Capture the cell that displays the provided text and extract its [X, Y] central coordinate. 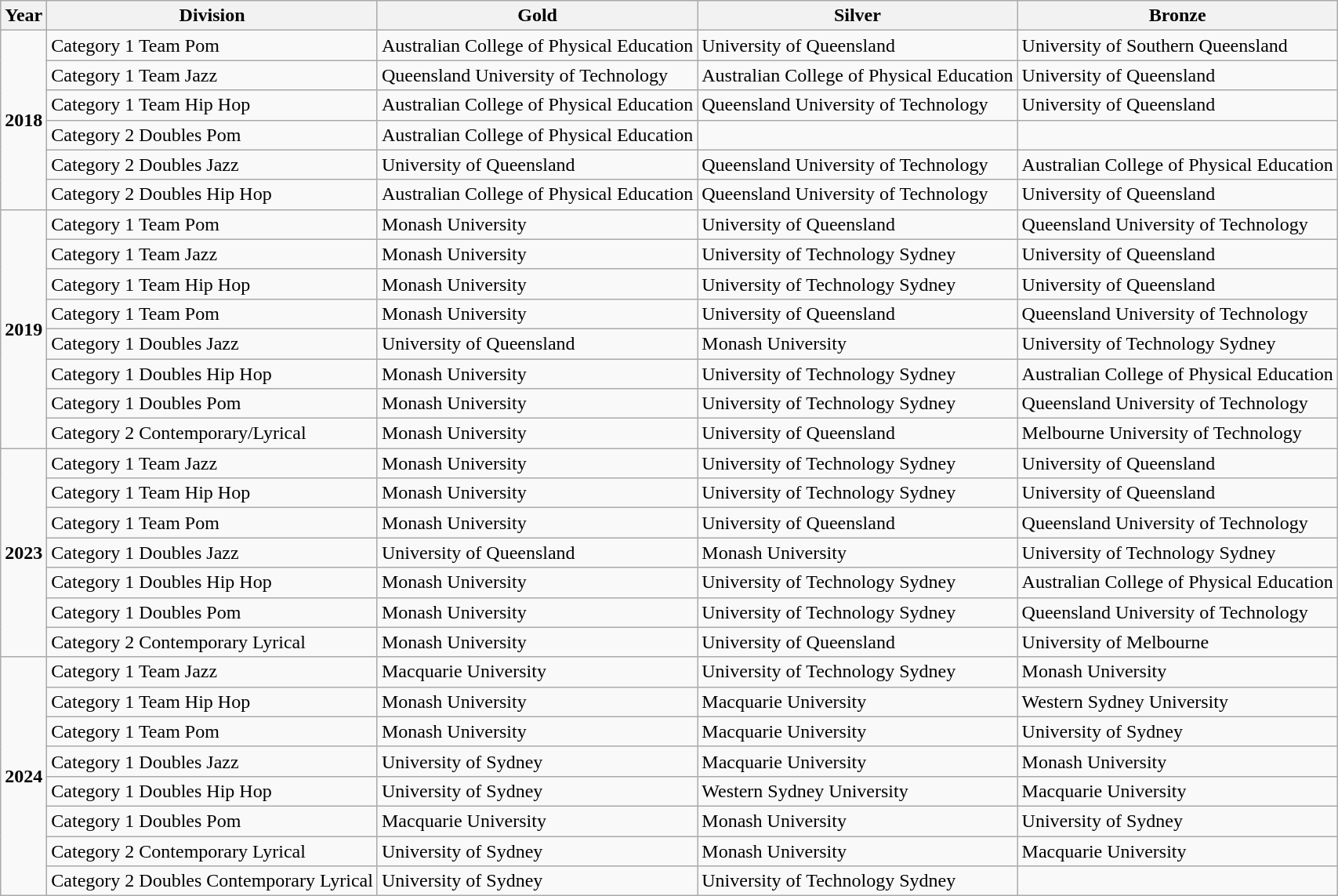
Bronze [1177, 16]
Category 2 Contemporary/Lyrical [212, 433]
University of Melbourne [1177, 642]
Silver [858, 16]
Category 2 Doubles Jazz [212, 165]
Division [212, 16]
Category 2 Doubles Contemporary Lyrical [212, 881]
Category 2 Doubles Hip Hop [212, 194]
2024 [24, 776]
Gold [537, 16]
2018 [24, 120]
University of Southern Queensland [1177, 45]
2023 [24, 553]
Year [24, 16]
Melbourne University of Technology [1177, 433]
Category 2 Doubles Pom [212, 135]
2019 [24, 328]
